For the text-containing cell, return its midpoint in (x, y) coordinate format. 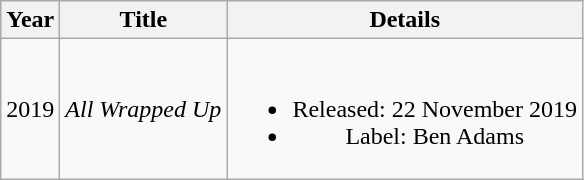
Year (30, 20)
Released: 22 November 2019Label: Ben Adams (405, 109)
2019 (30, 109)
Title (144, 20)
All Wrapped Up (144, 109)
Details (405, 20)
